Extract the [x, y] coordinate from the center of the cell holding the provided text.  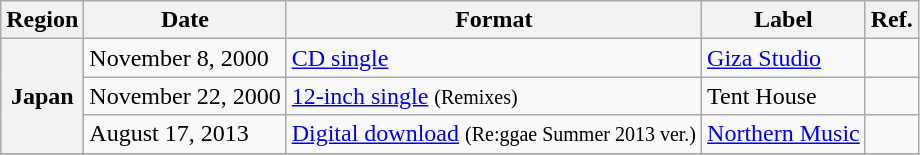
Region [42, 20]
Tent House [784, 96]
Giza Studio [784, 58]
12-inch single (Remixes) [494, 96]
November 8, 2000 [185, 58]
Ref. [892, 20]
Date [185, 20]
Digital download (Re:ggae Summer 2013 ver.) [494, 134]
Japan [42, 96]
August 17, 2013 [185, 134]
November 22, 2000 [185, 96]
CD single [494, 58]
Label [784, 20]
Format [494, 20]
Northern Music [784, 134]
